Locate the cell with the specified text and output its [x, y] center coordinate. 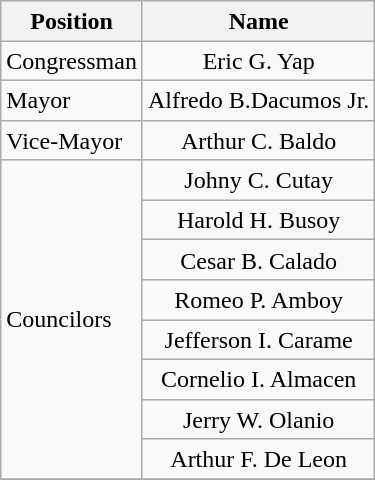
Name [258, 21]
Congressman [72, 61]
Harold H. Busoy [258, 220]
Position [72, 21]
Arthur F. De Leon [258, 459]
Vice-Mayor [72, 140]
Eric G. Yap [258, 61]
Cornelio I. Almacen [258, 379]
Jefferson I. Carame [258, 340]
Alfredo B.Dacumos Jr. [258, 100]
Cesar B. Calado [258, 260]
Johny C. Cutay [258, 180]
Arthur C. Baldo [258, 140]
Jerry W. Olanio [258, 419]
Mayor [72, 100]
Romeo P. Amboy [258, 300]
Councilors [72, 320]
